Pinpoint the cell where the given text exists, returning its (x, y) midpoint coordinate. 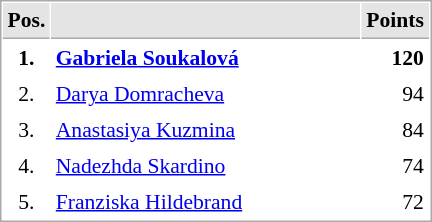
74 (396, 165)
1. (26, 57)
2. (26, 93)
4. (26, 165)
120 (396, 57)
Pos. (26, 21)
84 (396, 129)
72 (396, 201)
5. (26, 201)
Nadezhda Skardino (206, 165)
3. (26, 129)
Darya Domracheva (206, 93)
94 (396, 93)
Franziska Hildebrand (206, 201)
Anastasiya Kuzmina (206, 129)
Gabriela Soukalová (206, 57)
Points (396, 21)
